From the cell containing the given text, extract its center point as (X, Y) coordinate. 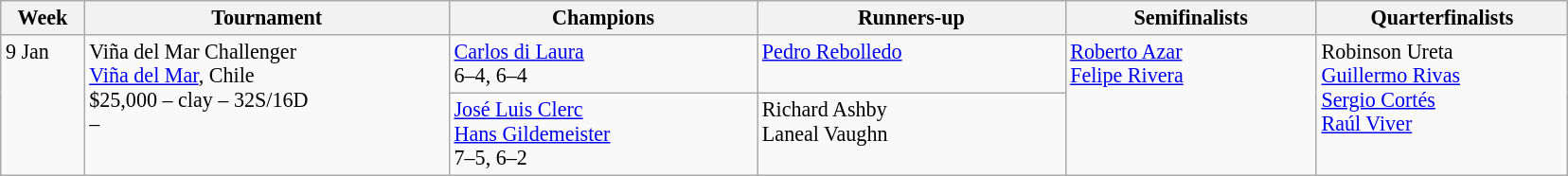
Quarterfinalists (1441, 17)
Champions (602, 17)
Pedro Rebolledo (911, 62)
9 Jan (43, 104)
Semifinalists (1191, 17)
Robinson Ureta Guillermo Rivas Sergio Cortés Raúl Viver (1441, 104)
Viña del Mar Challenger Viña del Mar, Chile$25,000 – clay – 32S/16D – (267, 104)
Carlos di Laura 6–4, 6–4 (602, 62)
Roberto Azar Felipe Rivera (1191, 104)
Week (43, 17)
Runners-up (911, 17)
Tournament (267, 17)
José Luis Clerc Hans Gildemeister7–5, 6–2 (602, 134)
Richard Ashby Laneal Vaughn (911, 134)
